Extract the (x, y) coordinate from the center of the cell holding the provided text.  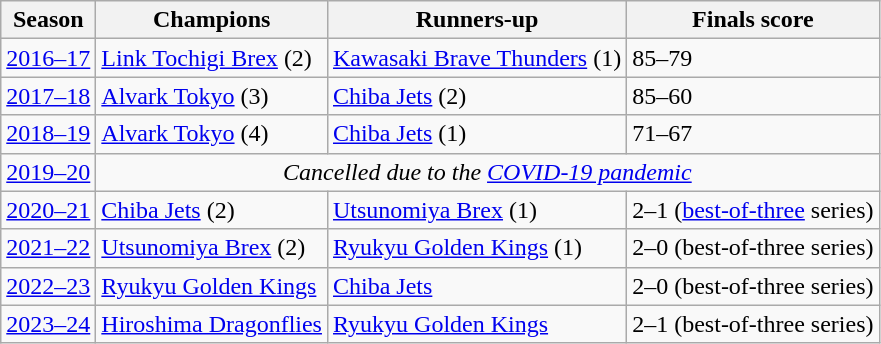
Alvark Tokyo (3) (212, 96)
85–60 (753, 96)
Finals score (753, 20)
2021–22 (48, 248)
Chiba Jets (1) (476, 134)
2020–21 (48, 210)
2016–17 (48, 58)
Ryukyu Golden Kings (1) (476, 248)
2017–18 (48, 96)
Alvark Tokyo (4) (212, 134)
71–67 (753, 134)
Chiba Jets (476, 286)
Champions (212, 20)
2019–20 (48, 172)
2023–24 (48, 324)
Utsunomiya Brex (1) (476, 210)
Link Tochigi Brex (2) (212, 58)
Season (48, 20)
Utsunomiya Brex (2) (212, 248)
2022–23 (48, 286)
Runners-up (476, 20)
2018–19 (48, 134)
Kawasaki Brave Thunders (1) (476, 58)
85–79 (753, 58)
Hiroshima Dragonflies (212, 324)
Cancelled due to the COVID-19 pandemic (488, 172)
